Output the [X, Y] coordinate of the center of the cell containing the given text.  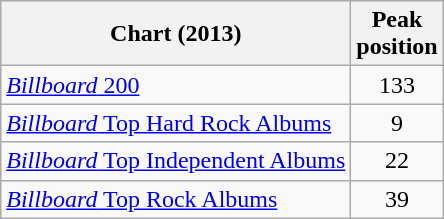
Billboard 200 [176, 85]
133 [397, 85]
Peakposition [397, 34]
Chart (2013) [176, 34]
Billboard Top Independent Albums [176, 161]
Billboard Top Hard Rock Albums [176, 123]
22 [397, 161]
Billboard Top Rock Albums [176, 199]
39 [397, 199]
9 [397, 123]
